From the cell containing the given text, extract its center point as [x, y] coordinate. 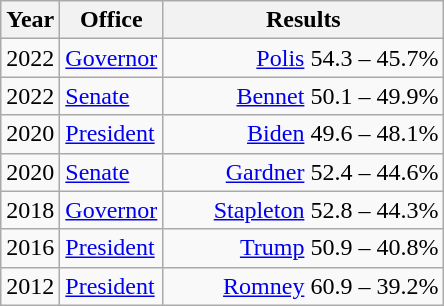
Trump 50.9 – 40.8% [304, 248]
2016 [30, 248]
2012 [30, 286]
Biden 49.6 – 48.1% [304, 134]
Year [30, 20]
2018 [30, 210]
Office [112, 20]
Polis 54.3 – 45.7% [304, 58]
Results [304, 20]
Stapleton 52.8 – 44.3% [304, 210]
Gardner 52.4 – 44.6% [304, 172]
Bennet 50.1 – 49.9% [304, 96]
Romney 60.9 – 39.2% [304, 286]
